Find where the given text appears and provide that cell's center as [X, Y] coordinate. 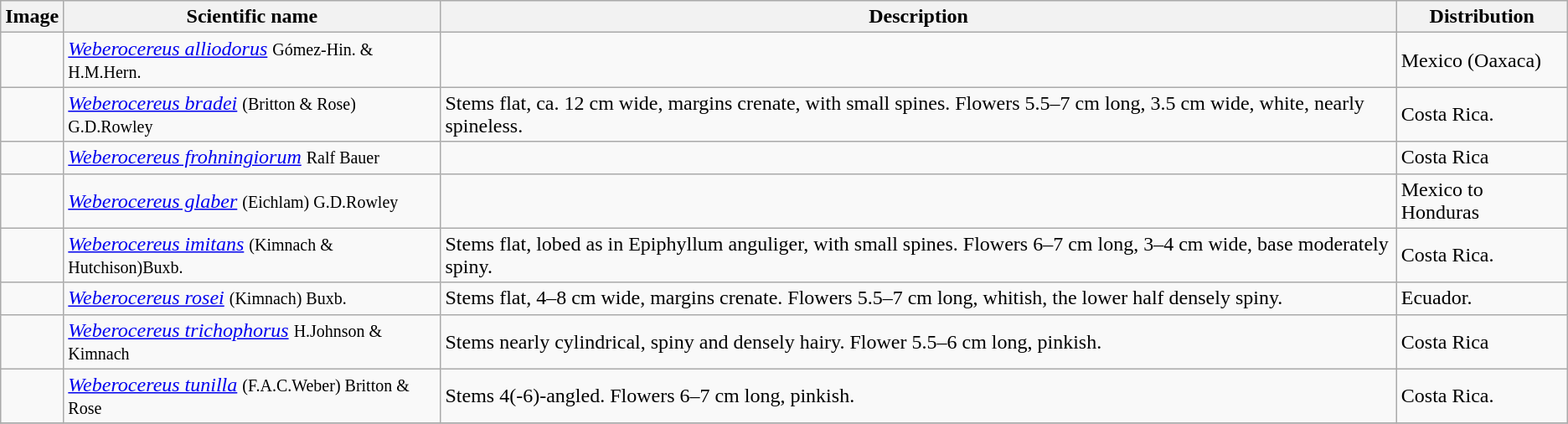
Mexico (Oaxaca) [1482, 60]
Scientific name [252, 17]
Distribution [1482, 17]
Weberocereus alliodorus Gómez-Hin. & H.M.Hern. [252, 60]
Weberocereus imitans (Kimnach & Hutchison)Buxb. [252, 255]
Weberocereus rosei (Kimnach) Buxb. [252, 298]
Stems flat, 4–8 cm wide, margins crenate. Flowers 5.5–7 cm long, whitish, the lower half densely spiny. [918, 298]
Stems flat, ca. 12 cm wide, margins crenate, with small spines. Flowers 5.5–7 cm long, 3.5 cm wide, white, nearly spineless. [918, 114]
Mexico to Honduras [1482, 201]
Weberocereus trichophorus H.Johnson & Kimnach [252, 342]
Image [32, 17]
Weberocereus bradei (Britton & Rose) G.D.Rowley [252, 114]
Stems 4(-6)-angled. Flowers 6–7 cm long, pinkish. [918, 396]
Weberocereus tunilla (F.A.C.Weber) Britton & Rose [252, 396]
Description [918, 17]
Ecuador. [1482, 298]
Stems flat, lobed as in Epiphyllum anguliger, with small spines. Flowers 6–7 cm long, 3–4 cm wide, base moderately spiny. [918, 255]
Stems nearly cylindrical, spiny and densely hairy. Flower 5.5–6 cm long, pinkish. [918, 342]
Weberocereus glaber (Eichlam) G.D.Rowley [252, 201]
Weberocereus frohningiorum Ralf Bauer [252, 158]
